From the cell containing the given text, extract its center point as [X, Y] coordinate. 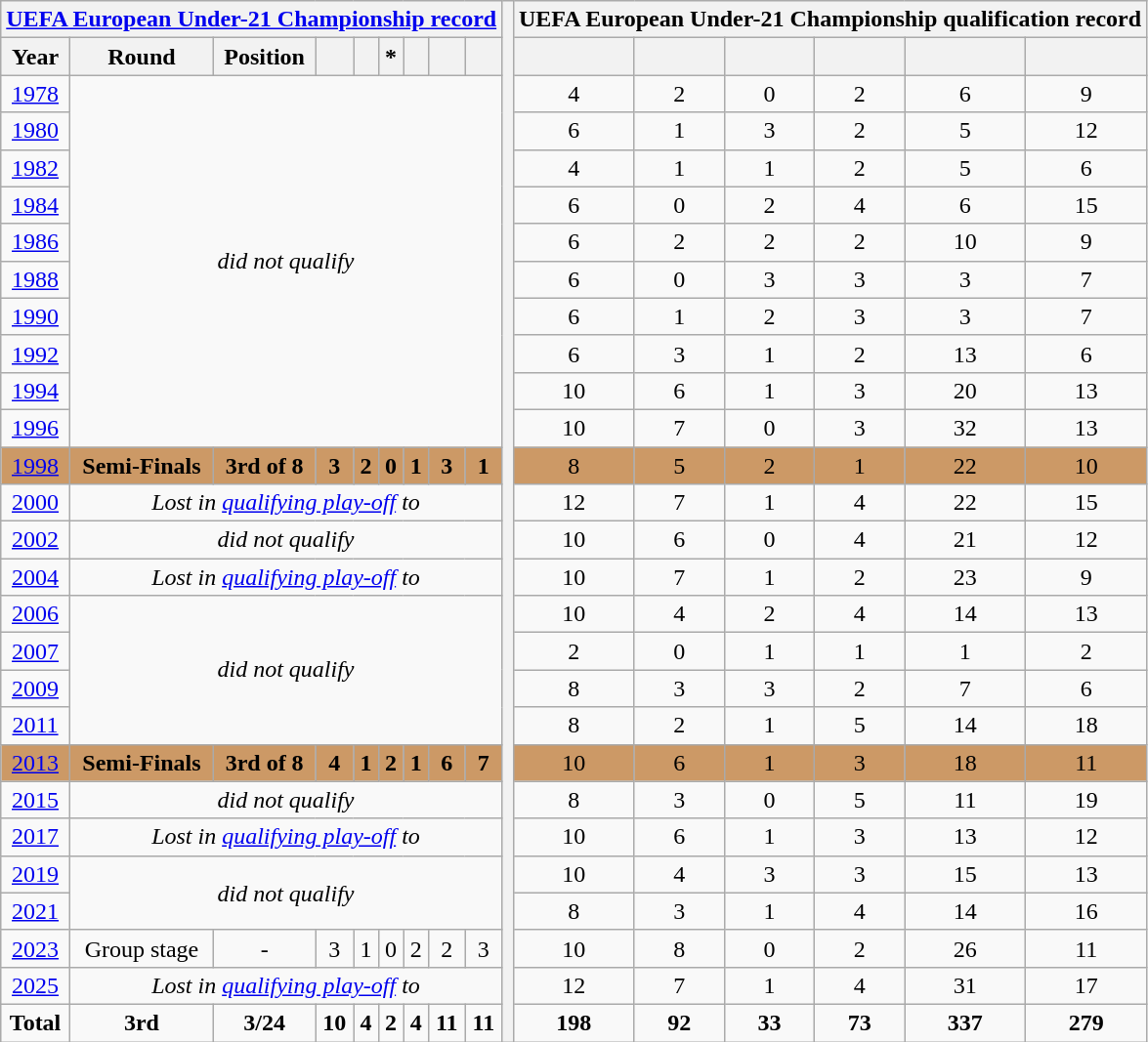
1998 [35, 466]
33 [769, 1022]
Round [141, 57]
* [391, 57]
2004 [35, 577]
1984 [35, 205]
31 [965, 985]
Position [265, 57]
1994 [35, 391]
73 [860, 1022]
3/24 [265, 1022]
17 [1086, 985]
198 [574, 1022]
3rd [141, 1022]
- [265, 948]
2009 [35, 688]
2017 [35, 837]
2011 [35, 726]
2000 [35, 503]
2007 [35, 651]
32 [965, 428]
2006 [35, 614]
23 [965, 577]
2015 [35, 800]
16 [1086, 911]
20 [965, 391]
UEFA European Under-21 Championship qualification record [829, 20]
92 [679, 1022]
26 [965, 948]
21 [965, 540]
19 [1086, 800]
Group stage [141, 948]
2025 [35, 985]
279 [1086, 1022]
UEFA European Under-21 Championship record [252, 20]
1996 [35, 428]
2021 [35, 911]
1982 [35, 168]
Year [35, 57]
2013 [35, 763]
1988 [35, 279]
1992 [35, 354]
Total [35, 1022]
337 [965, 1022]
1986 [35, 242]
1980 [35, 131]
1978 [35, 94]
2002 [35, 540]
2023 [35, 948]
1990 [35, 316]
2019 [35, 874]
